Determine the (x, y) coordinate at the center of the cell enclosing the given text.  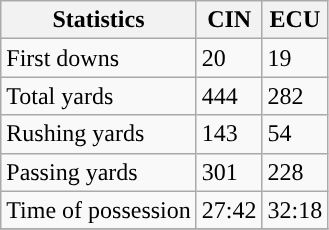
282 (295, 96)
228 (295, 172)
19 (295, 58)
27:42 (229, 210)
CIN (229, 20)
Passing yards (99, 172)
20 (229, 58)
143 (229, 134)
Statistics (99, 20)
First downs (99, 58)
Rushing yards (99, 134)
54 (295, 134)
Time of possession (99, 210)
Total yards (99, 96)
ECU (295, 20)
32:18 (295, 210)
444 (229, 96)
301 (229, 172)
